Return the (x, y) coordinate for the center point of the cell that contains the specified text.  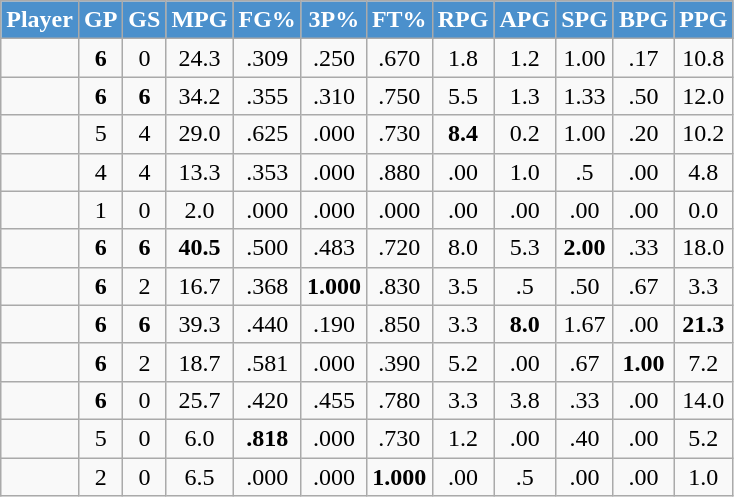
.390 (399, 362)
3.8 (525, 400)
FT% (399, 20)
GS (144, 20)
5.5 (463, 96)
.310 (334, 96)
2.00 (585, 248)
21.3 (704, 324)
MPG (200, 20)
.440 (267, 324)
10.2 (704, 134)
RPG (463, 20)
.581 (267, 362)
.353 (267, 172)
.483 (334, 248)
.190 (334, 324)
FG% (267, 20)
.818 (267, 438)
6.5 (200, 477)
.17 (643, 58)
25.7 (200, 400)
10.8 (704, 58)
3.5 (463, 286)
GP (100, 20)
APG (525, 20)
18.0 (704, 248)
18.7 (200, 362)
5.3 (525, 248)
0.0 (704, 210)
SPG (585, 20)
.625 (267, 134)
BPG (643, 20)
14.0 (704, 400)
1 (100, 210)
7.2 (704, 362)
12.0 (704, 96)
.880 (399, 172)
3P% (334, 20)
.670 (399, 58)
24.3 (200, 58)
6.0 (200, 438)
.250 (334, 58)
.850 (399, 324)
.368 (267, 286)
.309 (267, 58)
1.8 (463, 58)
.780 (399, 400)
.455 (334, 400)
34.2 (200, 96)
1.33 (585, 96)
13.3 (200, 172)
16.7 (200, 286)
1.67 (585, 324)
0.2 (525, 134)
.20 (643, 134)
Player (40, 20)
39.3 (200, 324)
2.0 (200, 210)
.830 (399, 286)
.750 (399, 96)
.40 (585, 438)
1.3 (525, 96)
4.8 (704, 172)
40.5 (200, 248)
29.0 (200, 134)
PPG (704, 20)
.355 (267, 96)
8.4 (463, 134)
.720 (399, 248)
.500 (267, 248)
.420 (267, 400)
